Output the (X, Y) coordinate of the center of the cell containing the given text.  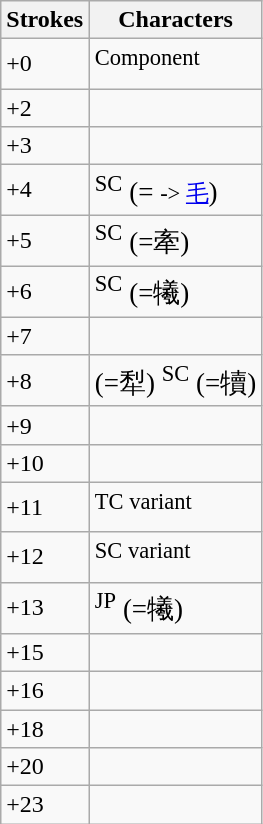
(=犁) SC (=犢) (176, 380)
+0 (45, 64)
+13 (45, 608)
+6 (45, 292)
+16 (45, 690)
SC (= -> 毛) (176, 190)
+20 (45, 767)
+23 (45, 805)
Characters (176, 20)
+4 (45, 190)
JP (=犧) (176, 608)
+18 (45, 729)
Strokes (45, 20)
+10 (45, 463)
+7 (45, 336)
SC variant (176, 557)
+3 (45, 146)
+8 (45, 380)
+15 (45, 652)
+11 (45, 508)
SC (=犧) (176, 292)
SC (=牽) (176, 240)
Component (176, 64)
TC variant (176, 508)
+9 (45, 425)
+5 (45, 240)
+12 (45, 557)
+2 (45, 108)
